Find where the given text appears and provide that cell's center as [x, y] coordinate. 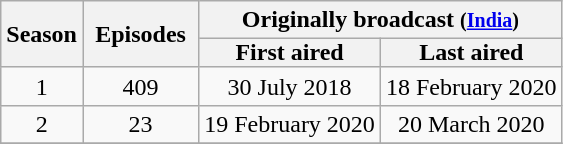
2 [42, 124]
Episodes [140, 34]
Season [42, 34]
19 February 2020 [290, 124]
Last aired [471, 53]
1 [42, 86]
30 July 2018 [290, 86]
409 [140, 86]
First aired [290, 53]
Originally broadcast (India) [380, 20]
18 February 2020 [471, 86]
20 March 2020 [471, 124]
23 [140, 124]
